For the text-containing cell, return its midpoint in [x, y] coordinate format. 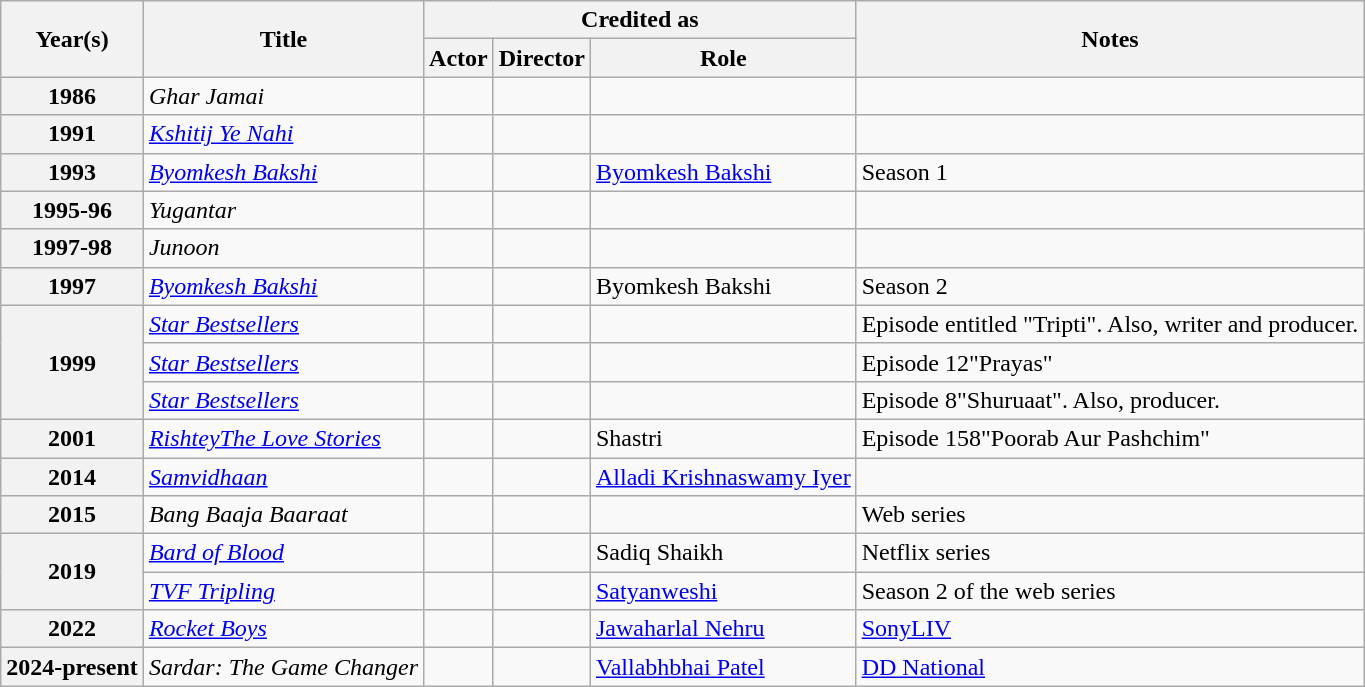
2024-present [72, 667]
Yugantar [283, 210]
2022 [72, 629]
Credited as [640, 20]
Season 2 of the web series [1110, 591]
2019 [72, 572]
Kshitij Ye Nahi [283, 134]
Jawaharlal Nehru [723, 629]
Rocket Boys [283, 629]
Role [723, 58]
Director [542, 58]
DD National [1110, 667]
Junoon [283, 248]
1986 [72, 96]
2015 [72, 515]
Alladi Krishnaswamy Iyer [723, 477]
Netflix series [1110, 553]
Bang Baaja Baaraat [283, 515]
Sardar: The Game Changer [283, 667]
2014 [72, 477]
RishteyThe Love Stories [283, 438]
Episode entitled "Tripti". Also, writer and producer. [1110, 324]
Actor [459, 58]
Satyanweshi [723, 591]
Season 1 [1110, 172]
1999 [72, 362]
Sadiq Shaikh [723, 553]
1993 [72, 172]
2001 [72, 438]
Vallabhbhai Patel [723, 667]
Year(s) [72, 39]
Shastri [723, 438]
Episode 158"Poorab Aur Pashchim" [1110, 438]
Episode 8"Shuruaat". Also, producer. [1110, 400]
Title [283, 39]
Ghar Jamai [283, 96]
TVF Tripling [283, 591]
1995-96 [72, 210]
Season 2 [1110, 286]
Samvidhaan [283, 477]
SonyLIV [1110, 629]
1997-98 [72, 248]
1991 [72, 134]
Bard of Blood [283, 553]
Notes [1110, 39]
Web series [1110, 515]
1997 [72, 286]
Episode 12"Prayas" [1110, 362]
